From the cell containing the given text, extract its center point as [X, Y] coordinate. 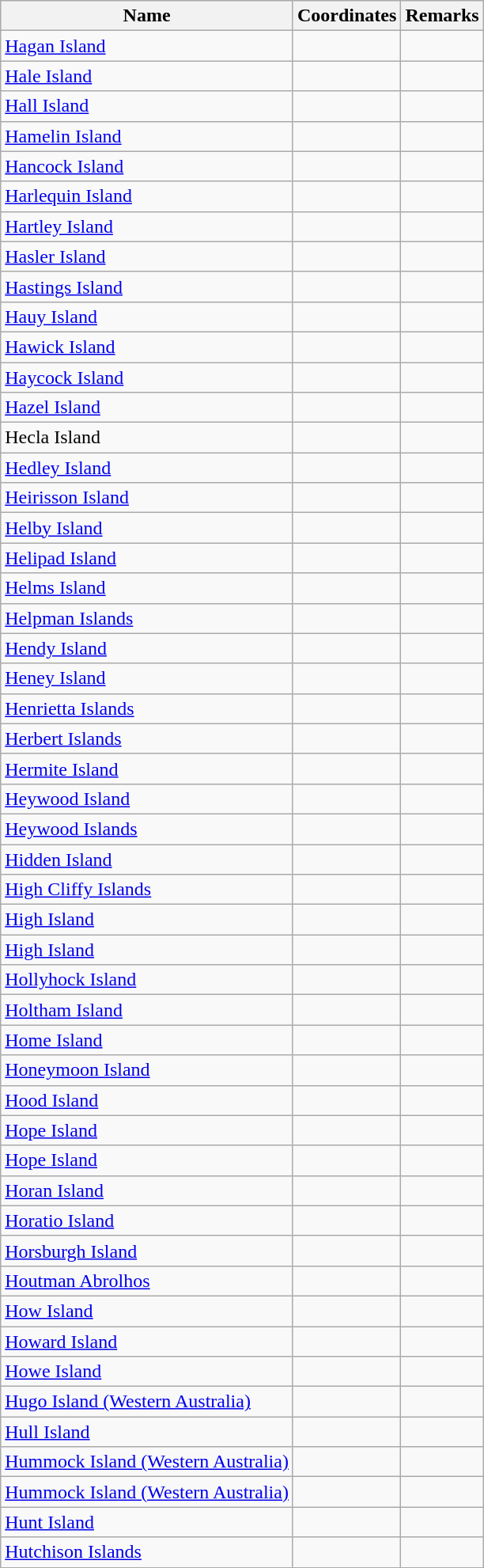
Howard Island [147, 1342]
Helpman Islands [147, 618]
Helipad Island [147, 558]
Hagan Island [147, 46]
Coordinates [346, 16]
Hollyhock Island [147, 980]
Helms Island [147, 588]
Hedley Island [147, 468]
Heney Island [147, 678]
Holtham Island [147, 1010]
Hartley Island [147, 226]
Hendy Island [147, 648]
Hecla Island [147, 438]
Hutchison Islands [147, 1552]
Haycock Island [147, 378]
Howe Island [147, 1372]
Hauy Island [147, 317]
Horatio Island [147, 1221]
Hunt Island [147, 1522]
Heywood Island [147, 799]
Heirisson Island [147, 498]
Hastings Island [147, 287]
Hermite Island [147, 769]
High Cliffy Islands [147, 890]
Hasler Island [147, 256]
Hood Island [147, 1100]
Helby Island [147, 528]
Hidden Island [147, 859]
Hall Island [147, 106]
Hugo Island (Western Australia) [147, 1402]
Hancock Island [147, 166]
Remarks [442, 16]
Hawick Island [147, 347]
Horan Island [147, 1190]
Horsburgh Island [147, 1251]
Name [147, 16]
Heywood Islands [147, 829]
Hamelin Island [147, 136]
Hull Island [147, 1432]
Houtman Abrolhos [147, 1281]
Herbert Islands [147, 738]
Home Island [147, 1040]
Honeymoon Island [147, 1070]
Harlequin Island [147, 196]
How Island [147, 1311]
Hale Island [147, 76]
Henrietta Islands [147, 708]
Hazel Island [147, 408]
